Output the (x, y) coordinate of the center of the cell containing the given text.  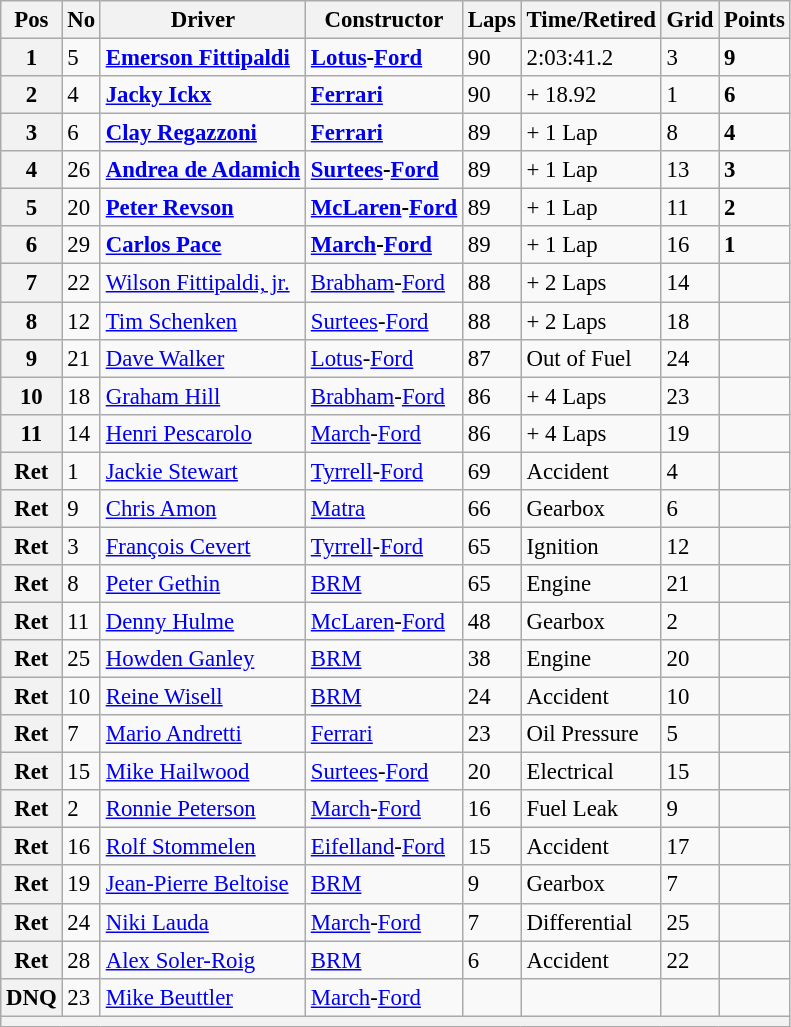
Mike Beuttler (202, 997)
17 (690, 847)
Matra (384, 509)
28 (81, 960)
Jacky Ickx (202, 95)
No (81, 20)
+ 18.92 (591, 95)
Reine Wisell (202, 697)
13 (690, 170)
Grid (690, 20)
Alex Soler-Roig (202, 960)
87 (492, 358)
Mario Andretti (202, 734)
Time/Retired (591, 20)
Jean-Pierre Beltoise (202, 885)
Pos (32, 20)
Mike Hailwood (202, 772)
Out of Fuel (591, 358)
Andrea de Adamich (202, 170)
26 (81, 170)
Points (754, 20)
48 (492, 621)
Graham Hill (202, 396)
Tim Schenken (202, 321)
Differential (591, 922)
Dave Walker (202, 358)
Laps (492, 20)
Oil Pressure (591, 734)
Rolf Stommelen (202, 847)
Constructor (384, 20)
Emerson Fittipaldi (202, 58)
Chris Amon (202, 509)
Peter Revson (202, 208)
Ignition (591, 546)
Clay Regazzoni (202, 133)
Eifelland-Ford (384, 847)
2:03:41.2 (591, 58)
François Cevert (202, 546)
Carlos Pace (202, 245)
Electrical (591, 772)
Howden Ganley (202, 659)
Driver (202, 20)
69 (492, 471)
Henri Pescarolo (202, 433)
Denny Hulme (202, 621)
Niki Lauda (202, 922)
Jackie Stewart (202, 471)
Fuel Leak (591, 809)
29 (81, 245)
38 (492, 659)
Peter Gethin (202, 584)
Wilson Fittipaldi, jr. (202, 283)
66 (492, 509)
DNQ (32, 997)
Ronnie Peterson (202, 809)
